Identify which cell holds the provided text, then report its [x, y] central coordinate. 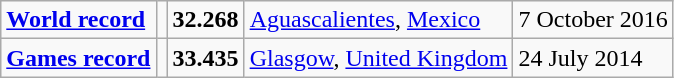
World record [78, 20]
Games record [78, 58]
24 July 2014 [593, 58]
33.435 [206, 58]
Glasgow, United Kingdom [378, 58]
Aguascalientes, Mexico [378, 20]
7 October 2016 [593, 20]
32.268 [206, 20]
